From the cell containing the given text, extract its center point as (X, Y) coordinate. 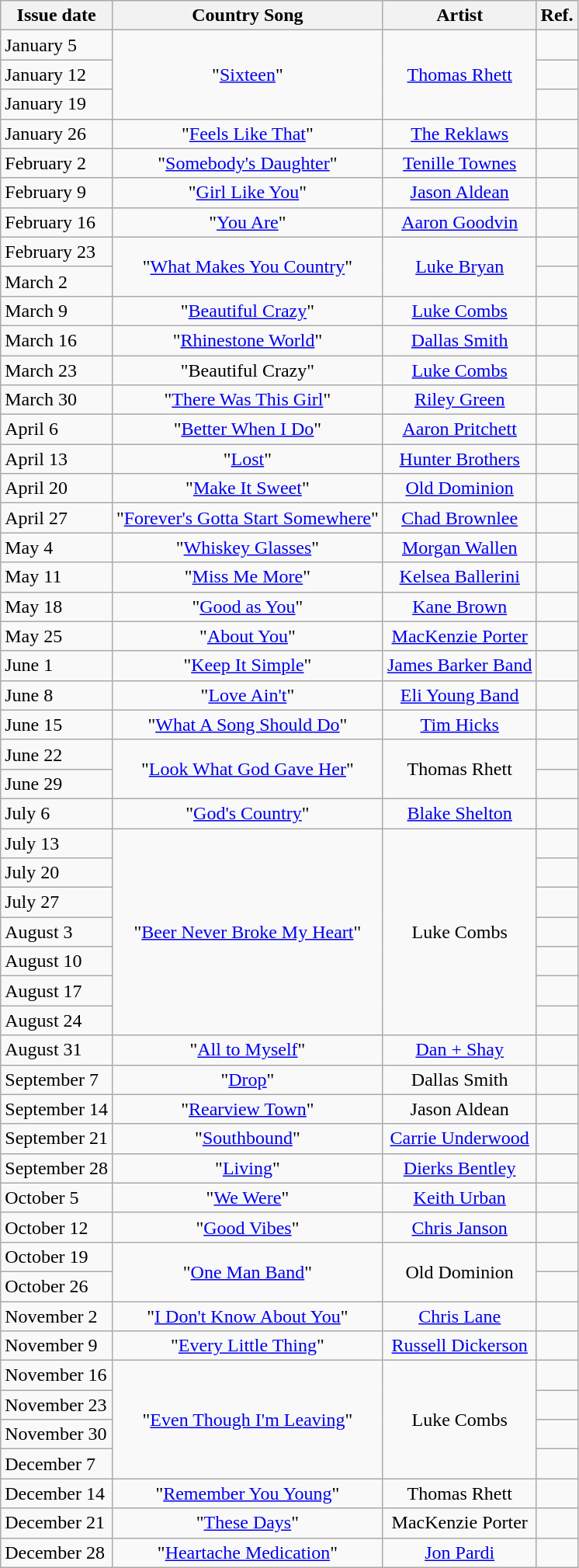
"Remember You Young" (247, 1493)
The Reklaws (459, 134)
September 7 (57, 1080)
"Living" (247, 1168)
August 17 (57, 991)
February 23 (57, 252)
May 11 (57, 577)
"Somebody's Daughter" (247, 163)
"We Were" (247, 1198)
April 13 (57, 459)
"One Man Band" (247, 1271)
August 24 (57, 1020)
November 23 (57, 1405)
"What A Song Should Do" (247, 725)
"Every Little Thing" (247, 1346)
Hunter Brothers (459, 459)
Dan + Shay (459, 1050)
"Love Ain't" (247, 695)
"Girl Like You" (247, 193)
October 26 (57, 1286)
August 31 (57, 1050)
March 2 (57, 281)
Chris Janson (459, 1227)
January 19 (57, 104)
January 5 (57, 45)
July 13 (57, 843)
September 21 (57, 1139)
"Whiskey Glasses" (247, 548)
"Lost" (247, 459)
Luke Bryan (459, 266)
December 7 (57, 1464)
Issue date (57, 16)
May 4 (57, 548)
"What Makes You Country" (247, 266)
"Good Vibes" (247, 1227)
December 14 (57, 1493)
February 16 (57, 222)
November 9 (57, 1346)
"All to Myself" (247, 1050)
March 30 (57, 400)
"Good as You" (247, 607)
"Better When I Do" (247, 429)
"Forever's Gotta Start Somewhere" (247, 518)
June 22 (57, 754)
"There Was This Girl" (247, 400)
Tim Hicks (459, 725)
Chris Lane (459, 1316)
December 21 (57, 1523)
Chad Brownlee (459, 518)
"Beer Never Broke My Heart" (247, 931)
"I Don't Know About You" (247, 1316)
March 9 (57, 311)
June 15 (57, 725)
Dierks Bentley (459, 1168)
"Southbound" (247, 1139)
Kelsea Ballerini (459, 577)
March 23 (57, 370)
"Keep It Simple" (247, 666)
Aaron Goodvin (459, 222)
Country Song (247, 16)
Tenille Townes (459, 163)
June 1 (57, 666)
Jon Pardi (459, 1552)
Morgan Wallen (459, 548)
September 28 (57, 1168)
Ref. (557, 16)
"Look What God Gave Her" (247, 769)
December 28 (57, 1552)
October 12 (57, 1227)
February 2 (57, 163)
Keith Urban (459, 1198)
August 3 (57, 932)
"About You" (247, 636)
"Sixteen" (247, 75)
James Barker Band (459, 666)
Riley Green (459, 400)
October 19 (57, 1257)
May 25 (57, 636)
August 10 (57, 961)
November 2 (57, 1316)
Blake Shelton (459, 813)
"Feels Like That" (247, 134)
November 16 (57, 1375)
October 5 (57, 1198)
July 6 (57, 813)
Aaron Pritchett (459, 429)
April 27 (57, 518)
"Rhinestone World" (247, 340)
"Make It Sweet" (247, 488)
Artist (459, 16)
January 12 (57, 75)
Kane Brown (459, 607)
"Drop" (247, 1080)
July 27 (57, 902)
January 26 (57, 134)
September 14 (57, 1109)
June 8 (57, 695)
June 29 (57, 784)
"Rearview Town" (247, 1109)
"You Are" (247, 222)
February 9 (57, 193)
Eli Young Band (459, 695)
April 20 (57, 488)
"These Days" (247, 1523)
"Even Though I'm Leaving" (247, 1420)
Russell Dickerson (459, 1346)
July 20 (57, 873)
March 16 (57, 340)
November 30 (57, 1434)
Carrie Underwood (459, 1139)
"Miss Me More" (247, 577)
"Heartache Medication" (247, 1552)
May 18 (57, 607)
April 6 (57, 429)
"God's Country" (247, 813)
